Locate the cell with the specified text and output its [x, y] center coordinate. 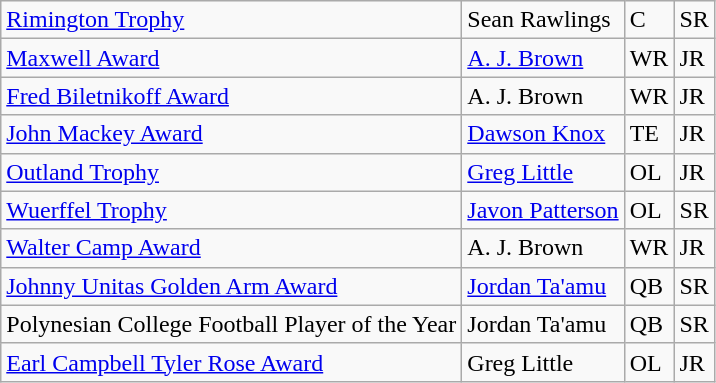
TE [649, 134]
Earl Campbell Tyler Rose Award [232, 362]
Rimington Trophy [232, 20]
Javon Patterson [543, 210]
Polynesian College Football Player of the Year [232, 324]
Walter Camp Award [232, 248]
Wuerffel Trophy [232, 210]
Sean Rawlings [543, 20]
Dawson Knox [543, 134]
John Mackey Award [232, 134]
Fred Biletnikoff Award [232, 96]
C [649, 20]
Outland Trophy [232, 172]
Maxwell Award [232, 58]
Johnny Unitas Golden Arm Award [232, 286]
